Capture the cell that displays the provided text and extract its (x, y) central coordinate. 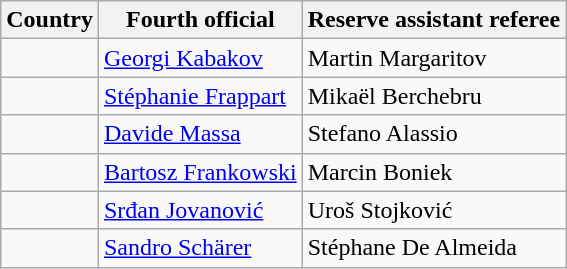
Srđan Jovanović (200, 210)
Stefano Alassio (434, 134)
Davide Massa (200, 134)
Reserve assistant referee (434, 20)
Georgi Kabakov (200, 58)
Bartosz Frankowski (200, 172)
Martin Margaritov (434, 58)
Mikaël Berchebru (434, 96)
Marcin Boniek (434, 172)
Country (50, 20)
Stéphane De Almeida (434, 248)
Stéphanie Frappart (200, 96)
Uroš Stojković (434, 210)
Sandro Schärer (200, 248)
Fourth official (200, 20)
